From the cell containing the given text, extract its center point as (x, y) coordinate. 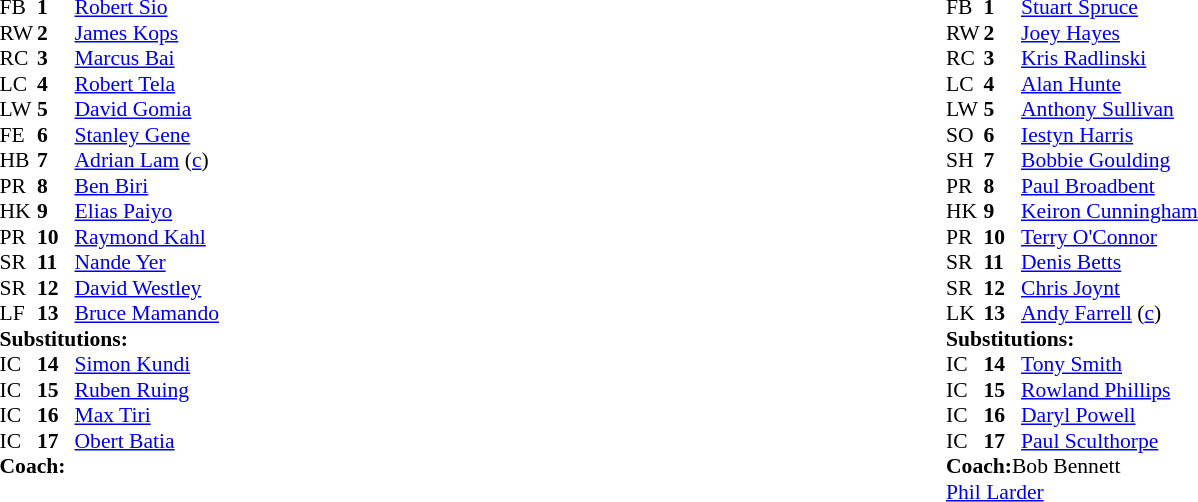
SH (965, 161)
Paul Sculthorpe (1110, 441)
Elias Paiyo (146, 211)
Raymond Kahl (146, 237)
Joey Hayes (1110, 33)
Max Tiri (146, 415)
Obert Batia (146, 441)
Nande Yer (146, 263)
David Westley (146, 288)
Bobbie Goulding (1110, 161)
Daryl Powell (1110, 415)
Paul Broadbent (1110, 186)
Iestyn Harris (1110, 135)
Simon Kundi (146, 365)
Rowland Phillips (1110, 390)
HB (19, 161)
Adrian Lam (c) (146, 161)
LK (965, 313)
Terry O'Connor (1110, 237)
Ruben Ruing (146, 390)
Coach: (110, 467)
Bruce Mamando (146, 313)
Tony Smith (1110, 365)
Keiron Cunningham (1110, 211)
Ben Biri (146, 186)
David Gomia (146, 109)
Coach:Bob Bennett (1072, 467)
Stanley Gene (146, 135)
James Kops (146, 33)
Chris Joynt (1110, 288)
SO (965, 135)
Marcus Bai (146, 59)
Denis Betts (1110, 263)
LF (19, 313)
Anthony Sullivan (1110, 109)
Alan Hunte (1110, 84)
Robert Tela (146, 84)
Andy Farrell (c) (1110, 313)
FE (19, 135)
Kris Radlinski (1110, 59)
